Search for the cell housing the specified text and yield its [X, Y] center coordinate. 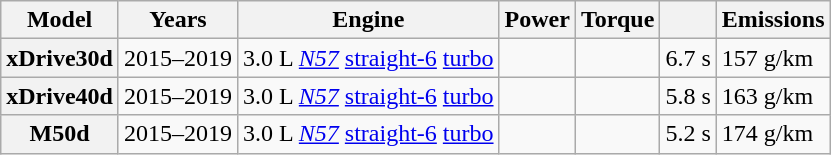
M50d [60, 134]
Emissions [773, 20]
5.2 s [688, 134]
Engine [369, 20]
5.8 s [688, 96]
157 g/km [773, 58]
Years [178, 20]
Torque [617, 20]
163 g/km [773, 96]
6.7 s [688, 58]
xDrive30d [60, 58]
Model [60, 20]
xDrive40d [60, 96]
174 g/km [773, 134]
Power [537, 20]
